Capture the cell that displays the provided text and extract its [x, y] central coordinate. 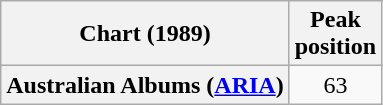
Chart (1989) [145, 34]
63 [335, 85]
Australian Albums (ARIA) [145, 85]
Peakposition [335, 34]
